Find where the given text appears and provide that cell's center as (x, y) coordinate. 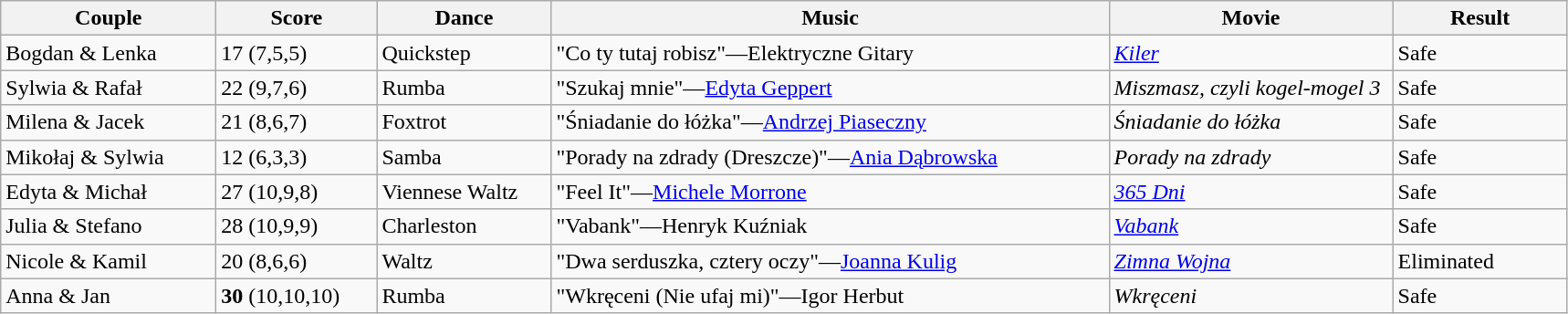
Quickstep (464, 53)
"Śniadanie do łóżka"—Andrzej Piaseczny (831, 122)
30 (10,10,10) (297, 296)
Eliminated (1480, 261)
"Co ty tutaj robisz"—Elektryczne Gitary (831, 53)
Waltz (464, 261)
"Dwa serduszka, cztery oczy"—Joanna Kulig (831, 261)
20 (8,6,6) (297, 261)
17 (7,5,5) (297, 53)
Dance (464, 18)
22 (9,7,6) (297, 88)
Sylwia & Rafał (109, 88)
Julia & Stefano (109, 226)
"Porady na zdrady (Dreszcze)"—Ania Dąbrowska (831, 157)
Porady na zdrady (1250, 157)
"Szukaj mnie"—Edyta Geppert (831, 88)
Foxtrot (464, 122)
Milena & Jacek (109, 122)
Bogdan & Lenka (109, 53)
12 (6,3,3) (297, 157)
27 (10,9,8) (297, 192)
Miszmasz, czyli kogel-mogel 3 (1250, 88)
Vabank (1250, 226)
Charleston (464, 226)
Samba (464, 157)
Viennese Waltz (464, 192)
"Feel It"—Michele Morrone (831, 192)
365 Dni (1250, 192)
Mikołaj & Sylwia (109, 157)
Kiler (1250, 53)
Anna & Jan (109, 296)
Couple (109, 18)
"Wkręceni (Nie ufaj mi)"—Igor Herbut (831, 296)
28 (10,9,9) (297, 226)
Nicole & Kamil (109, 261)
Wkręceni (1250, 296)
"Vabank"—Henryk Kuźniak (831, 226)
Music (831, 18)
Score (297, 18)
Śniadanie do łóżka (1250, 122)
Movie (1250, 18)
Zimna Wojna (1250, 261)
21 (8,6,7) (297, 122)
Result (1480, 18)
Edyta & Michał (109, 192)
